From the cell containing the given text, extract its center point as (x, y) coordinate. 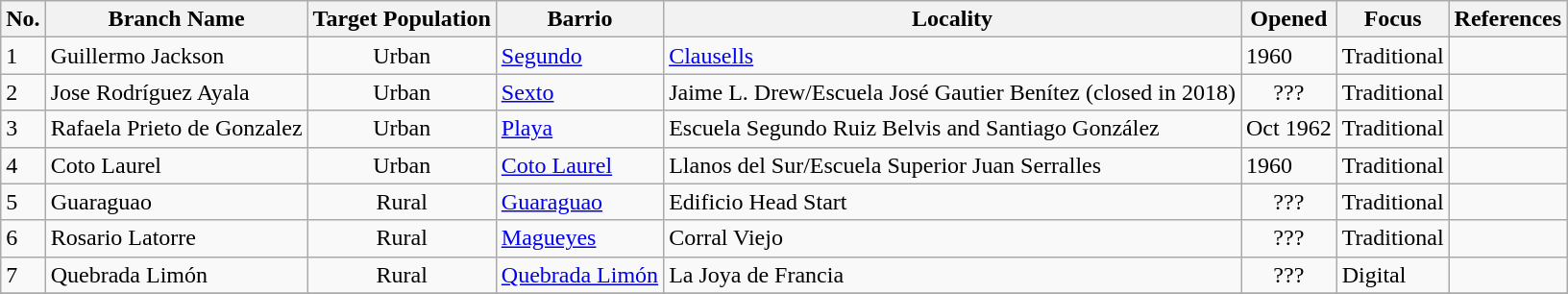
2 (23, 92)
Clausells (953, 56)
Jose Rodríguez Ayala (177, 92)
1 (23, 56)
Rosario Latorre (177, 238)
Target Population (402, 19)
La Joya de Francia (953, 275)
Guillermo Jackson (177, 56)
Edificio Head Start (953, 202)
Segundo (579, 56)
7 (23, 275)
Escuela Segundo Ruiz Belvis and Santiago González (953, 129)
Jaime L. Drew/Escuela José Gautier Benítez (closed in 2018) (953, 92)
Llanos del Sur/Escuela Superior Juan Serralles (953, 165)
Focus (1393, 19)
References (1508, 19)
Corral Viejo (953, 238)
Opened (1289, 19)
Barrio (579, 19)
5 (23, 202)
6 (23, 238)
3 (23, 129)
4 (23, 165)
Digital (1393, 275)
Magueyes (579, 238)
No. (23, 19)
Playa (579, 129)
Sexto (579, 92)
Locality (953, 19)
Branch Name (177, 19)
Oct 1962 (1289, 129)
Rafaela Prieto de Gonzalez (177, 129)
